Capture the cell that displays the provided text and extract its [X, Y] central coordinate. 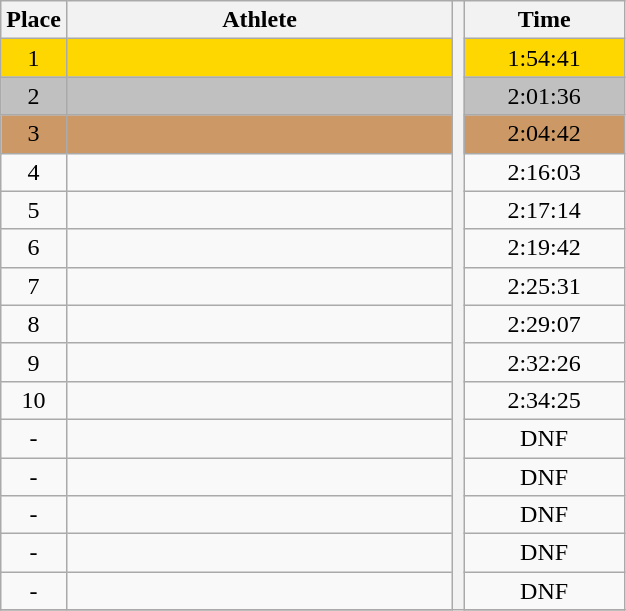
2:25:31 [544, 286]
4 [34, 172]
2:32:26 [544, 362]
5 [34, 210]
8 [34, 324]
Place [34, 20]
2:04:42 [544, 134]
Athlete [259, 20]
2:29:07 [544, 324]
1 [34, 58]
2:01:36 [544, 96]
7 [34, 286]
Time [544, 20]
6 [34, 248]
1:54:41 [544, 58]
2:19:42 [544, 248]
2 [34, 96]
2:17:14 [544, 210]
9 [34, 362]
10 [34, 400]
3 [34, 134]
2:34:25 [544, 400]
2:16:03 [544, 172]
